From the cell containing the given text, extract its center point as (x, y) coordinate. 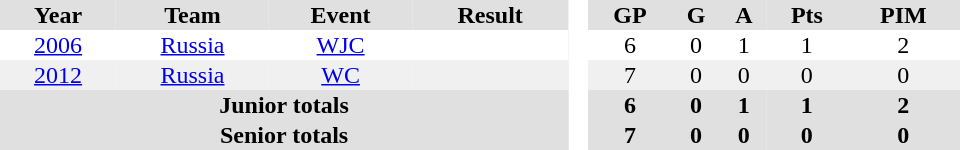
WJC (341, 45)
Event (341, 15)
Senior totals (284, 135)
Result (490, 15)
2012 (58, 75)
Pts (807, 15)
A (744, 15)
2006 (58, 45)
Year (58, 15)
PIM (904, 15)
Junior totals (284, 105)
WC (341, 75)
GP (630, 15)
Team (192, 15)
G (696, 15)
